Locate the cell with the specified text and output its [x, y] center coordinate. 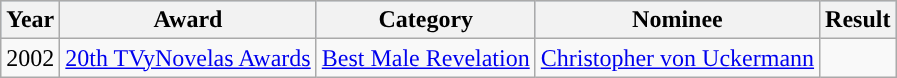
Nominee [677, 20]
Best Male Revelation [426, 58]
Christopher von Uckermann [677, 58]
Result [858, 20]
2002 [30, 58]
Year [30, 20]
Award [188, 20]
20th TVyNovelas Awards [188, 58]
Category [426, 20]
